Detect which cell encompasses the target text, then output its [X, Y] center coordinate. 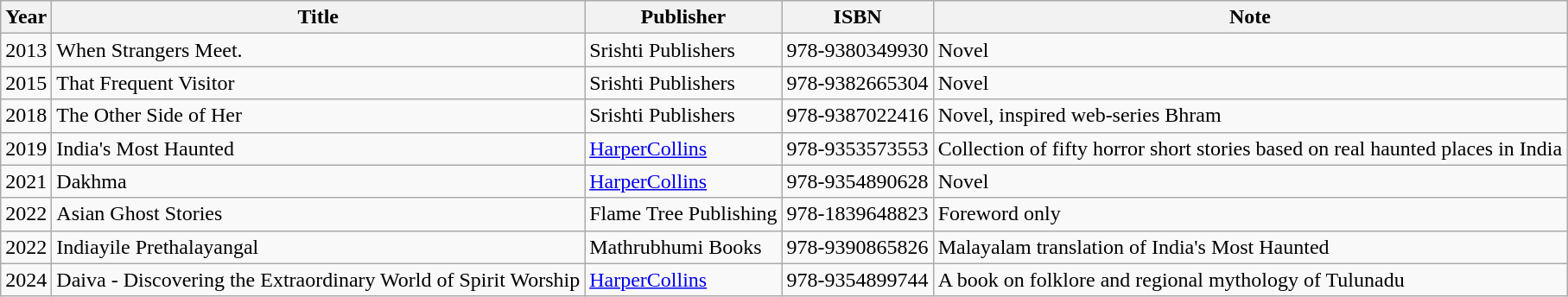
978-9353573553 [857, 148]
2021 [26, 181]
When Strangers Meet. [318, 50]
Daiva - Discovering the Extraordinary World of Spirit Worship [318, 280]
2015 [26, 83]
2013 [26, 50]
Mathrubhumi Books [683, 247]
Asian Ghost Stories [318, 214]
2024 [26, 280]
ISBN [857, 17]
Collection of fifty horror short stories based on real haunted places in India [1250, 148]
That Frequent Visitor [318, 83]
978-9354899744 [857, 280]
978-9387022416 [857, 116]
Title [318, 17]
Flame Tree Publishing [683, 214]
978-9390865826 [857, 247]
978-1839648823 [857, 214]
Novel, inspired web-series Bhram [1250, 116]
A book on folklore and regional mythology of Tulunadu [1250, 280]
2018 [26, 116]
2019 [26, 148]
978-9382665304 [857, 83]
978-9354890628 [857, 181]
978-9380349930 [857, 50]
Indiayile Prethalayangal [318, 247]
Malayalam translation of India's Most Haunted [1250, 247]
Dakhma [318, 181]
Foreword only [1250, 214]
Publisher [683, 17]
The Other Side of Her [318, 116]
India's Most Haunted [318, 148]
Note [1250, 17]
Year [26, 17]
